Determine the (x, y) coordinate at the center of the cell enclosing the given text.  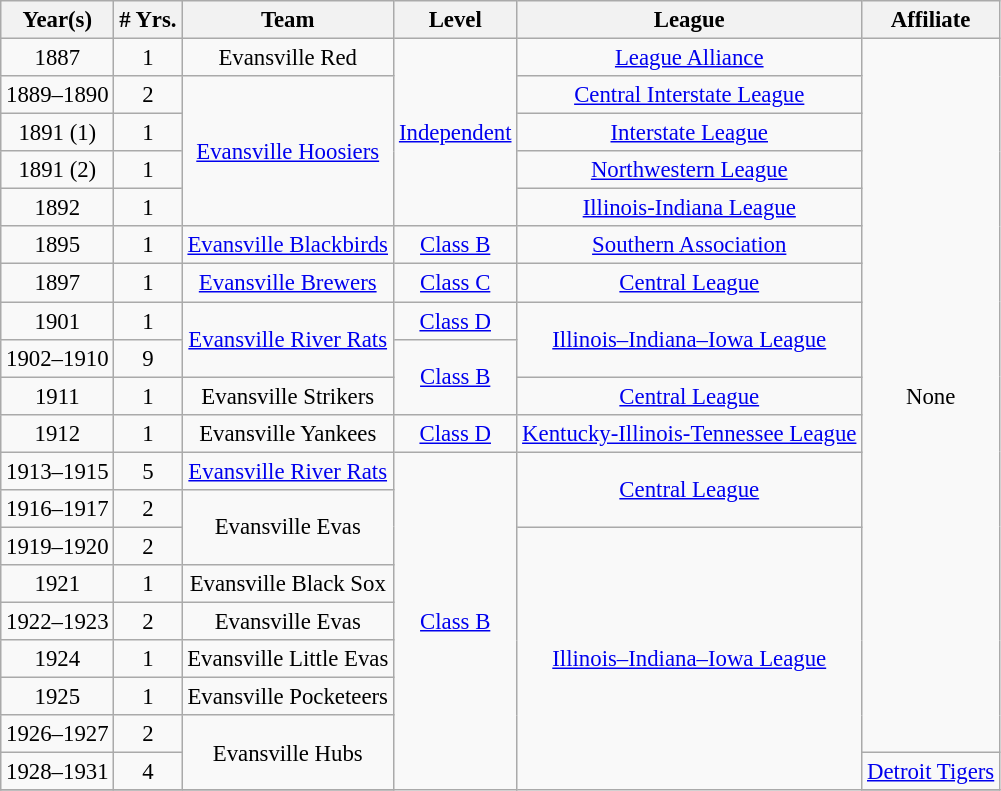
1922–1923 (58, 621)
Year(s) (58, 20)
5 (148, 471)
4 (148, 772)
1901 (58, 321)
Evansville Strikers (288, 396)
1925 (58, 697)
1902–1910 (58, 358)
Evansville Hoosiers (288, 151)
Evansville Red (288, 58)
Evansville Yankees (288, 433)
9 (148, 358)
Affiliate (931, 20)
1887 (58, 58)
Illinois-Indiana League (690, 208)
Central Interstate League (690, 95)
Independent (456, 133)
Team (288, 20)
Evansville Brewers (288, 283)
Kentucky-Illinois-Tennessee League (690, 433)
1912 (58, 433)
League (690, 20)
1916–1917 (58, 509)
Detroit Tigers (931, 772)
Southern Association (690, 245)
1913–1915 (58, 471)
None (931, 396)
1892 (58, 208)
Class C (456, 283)
1895 (58, 245)
1889–1890 (58, 95)
1891 (1) (58, 133)
League Alliance (690, 58)
1928–1931 (58, 772)
Evansville Blackbirds (288, 245)
Northwestern League (690, 170)
Evansville Black Sox (288, 584)
1911 (58, 396)
1919–1920 (58, 546)
Evansville Pocketeers (288, 697)
# Yrs. (148, 20)
Level (456, 20)
Evansville Hubs (288, 752)
1921 (58, 584)
Evansville Little Evas (288, 659)
1891 (2) (58, 170)
1926–1927 (58, 734)
Interstate League (690, 133)
1924 (58, 659)
1897 (58, 283)
